Provide the (x, y) coordinate of the cell's center where the given text is located.  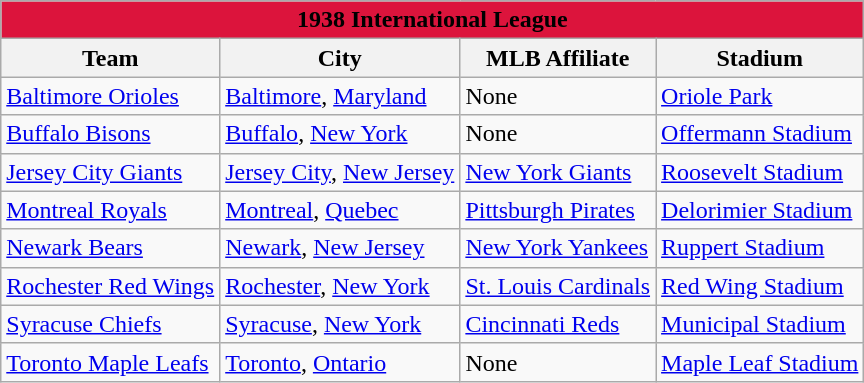
Syracuse Chiefs (110, 324)
Buffalo Bisons (110, 134)
1938 International League (432, 20)
Newark, New Jersey (340, 248)
Offermann Stadium (760, 134)
Roosevelt Stadium (760, 172)
Toronto Maple Leafs (110, 362)
Municipal Stadium (760, 324)
Maple Leaf Stadium (760, 362)
Rochester Red Wings (110, 286)
Montreal, Quebec (340, 210)
Delorimier Stadium (760, 210)
Stadium (760, 58)
City (340, 58)
Montreal Royals (110, 210)
New York Yankees (558, 248)
Cincinnati Reds (558, 324)
Rochester, New York (340, 286)
Baltimore Orioles (110, 96)
Baltimore, Maryland (340, 96)
St. Louis Cardinals (558, 286)
New York Giants (558, 172)
Jersey City, New Jersey (340, 172)
Red Wing Stadium (760, 286)
Buffalo, New York (340, 134)
Syracuse, New York (340, 324)
MLB Affiliate (558, 58)
Pittsburgh Pirates (558, 210)
Ruppert Stadium (760, 248)
Team (110, 58)
Toronto, Ontario (340, 362)
Jersey City Giants (110, 172)
Oriole Park (760, 96)
Newark Bears (110, 248)
